Scan for the cell matching the given text and deliver its (X, Y) coordinate at center. 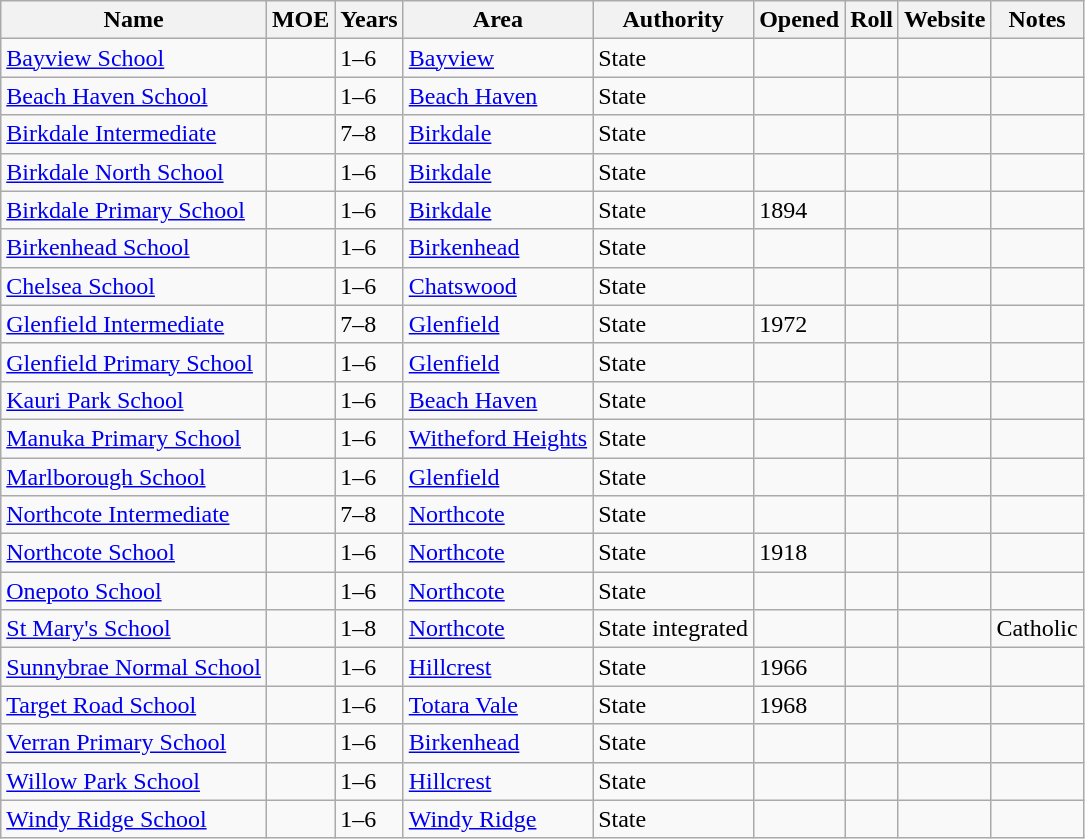
Target Road School (134, 705)
Name (134, 20)
Birkdale North School (134, 172)
Authority (674, 20)
Chelsea School (134, 286)
Bayview School (134, 58)
Website (944, 20)
Totara Vale (498, 705)
Northcote School (134, 553)
Birkdale Intermediate (134, 134)
1918 (800, 553)
Catholic (1037, 629)
Verran Primary School (134, 743)
Willow Park School (134, 781)
1968 (800, 705)
Birkdale Primary School (134, 210)
Roll (872, 20)
Windy Ridge (498, 819)
Kauri Park School (134, 400)
1–8 (369, 629)
State integrated (674, 629)
Opened (800, 20)
Beach Haven School (134, 96)
Windy Ridge School (134, 819)
Witheford Heights (498, 438)
Glenfield Primary School (134, 362)
Onepoto School (134, 591)
Years (369, 20)
Glenfield Intermediate (134, 324)
MOE (300, 20)
1972 (800, 324)
St Mary's School (134, 629)
1966 (800, 667)
Area (498, 20)
1894 (800, 210)
Bayview (498, 58)
Marlborough School (134, 477)
Notes (1037, 20)
Manuka Primary School (134, 438)
Birkenhead School (134, 248)
Northcote Intermediate (134, 515)
Chatswood (498, 286)
Sunnybrae Normal School (134, 667)
